Scan for the cell matching the given text and deliver its [x, y] coordinate at center. 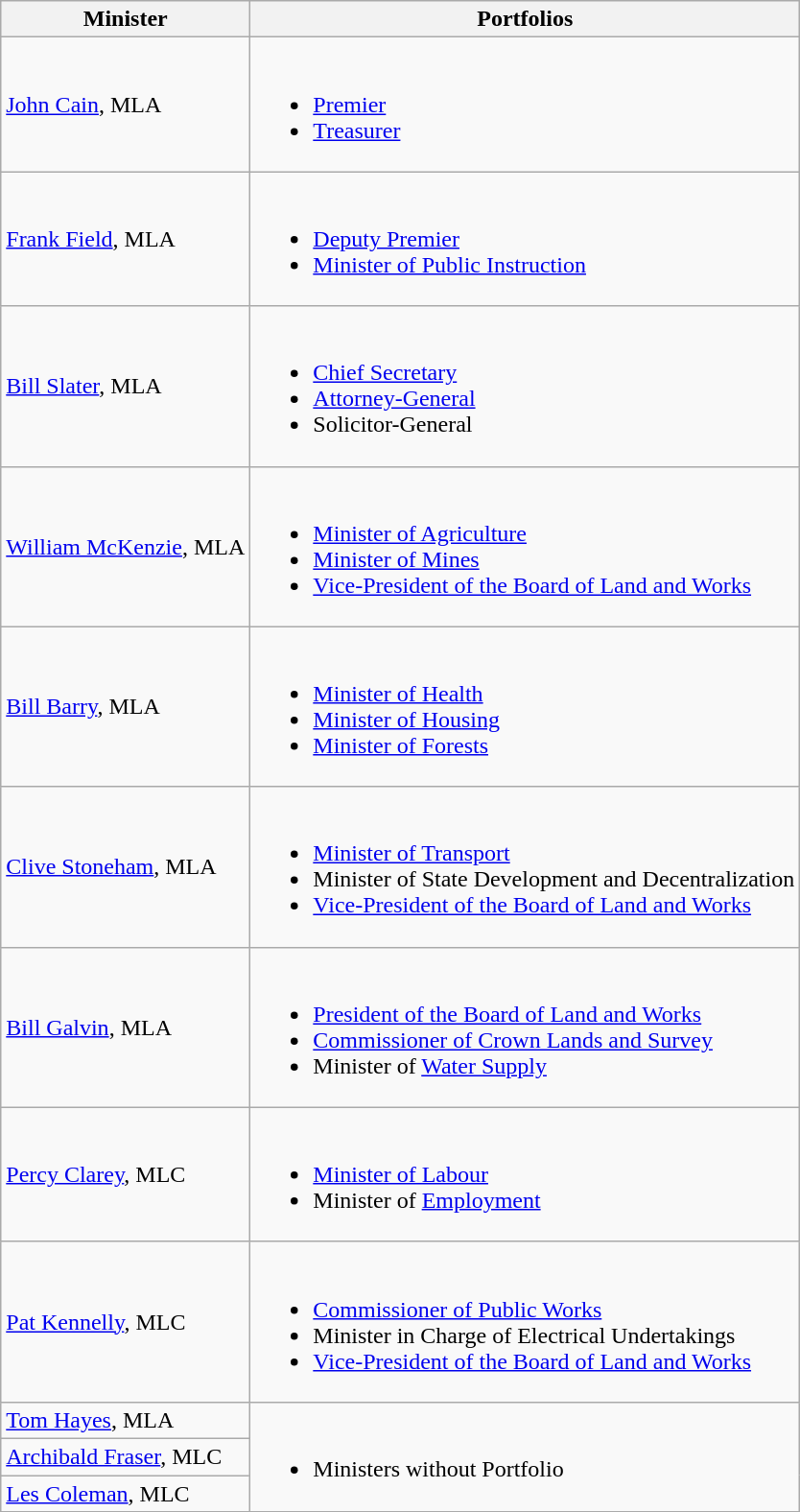
Bill Barry, MLA [126, 706]
Deputy PremierMinister of Public Instruction [526, 239]
Bill Galvin, MLA [126, 1027]
Minister of TransportMinister of State Development and DecentralizationVice-President of the Board of Land and Works [526, 867]
Pat Kennelly, MLC [126, 1322]
John Cain, MLA [126, 105]
Frank Field, MLA [126, 239]
Bill Slater, MLA [126, 386]
Commissioner of Public WorksMinister in Charge of Electrical UndertakingsVice-President of the Board of Land and Works [526, 1322]
Minister of AgricultureMinister of MinesVice-President of the Board of Land and Works [526, 547]
Minister [126, 19]
PremierTreasurer [526, 105]
Chief SecretaryAttorney-GeneralSolicitor-General [526, 386]
Clive Stoneham, MLA [126, 867]
Minister of LabourMinister of Employment [526, 1174]
Percy Clarey, MLC [126, 1174]
Portfolios [526, 19]
President of the Board of Land and WorksCommissioner of Crown Lands and SurveyMinister of Water Supply [526, 1027]
Les Coleman, MLC [126, 1494]
Minister of HealthMinister of HousingMinister of Forests [526, 706]
William McKenzie, MLA [126, 547]
Archibald Fraser, MLC [126, 1456]
Ministers without Portfolio [526, 1456]
Tom Hayes, MLA [126, 1420]
